Pinpoint the cell where the given text exists, returning its [X, Y] midpoint coordinate. 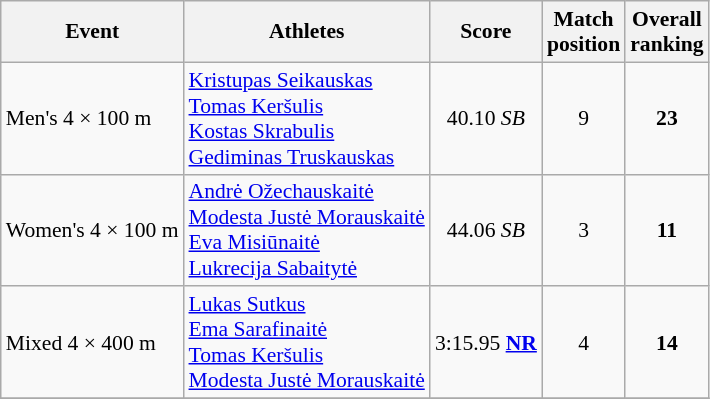
Andrė OžechauskaitėModesta Justė MorauskaitėEva MisiūnaitėLukrecija Sabaitytė [306, 230]
23 [666, 118]
14 [666, 343]
4 [584, 343]
11 [666, 230]
3:15.95 NR [486, 343]
Score [486, 32]
Kristupas SeikauskasTomas KeršulisKostas SkrabulisGediminas Truskauskas [306, 118]
44.06 SB [486, 230]
3 [584, 230]
Women's 4 × 100 m [92, 230]
Men's 4 × 100 m [92, 118]
Matchposition [584, 32]
40.10 SB [486, 118]
Overallranking [666, 32]
Lukas SutkusEma SarafinaitėTomas KeršulisModesta Justė Morauskaitė [306, 343]
9 [584, 118]
Athletes [306, 32]
Mixed 4 × 400 m [92, 343]
Event [92, 32]
